For the text-containing cell, return its midpoint in (x, y) coordinate format. 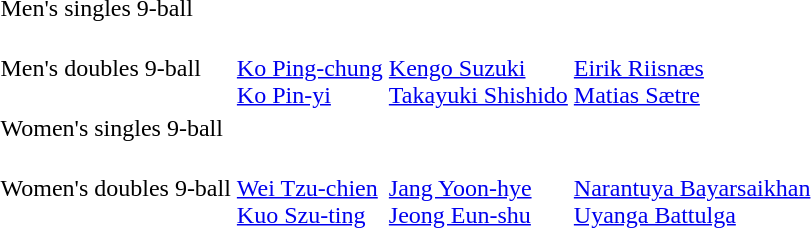
Ko Ping-chungKo Pin-yi (310, 68)
Kengo SuzukiTakayuki Shishido (478, 68)
